For the text-containing cell, return its midpoint in (X, Y) coordinate format. 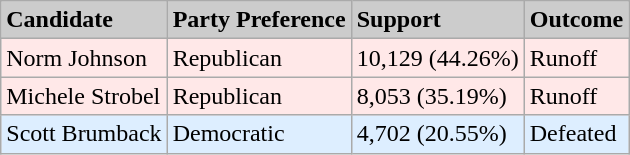
Scott Brumback (84, 134)
Norm Johnson (84, 58)
4,702 (20.55%) (438, 134)
Support (438, 20)
Candidate (84, 20)
Defeated (576, 134)
Outcome (576, 20)
Michele Strobel (84, 96)
Democratic (259, 134)
Party Preference (259, 20)
8,053 (35.19%) (438, 96)
10,129 (44.26%) (438, 58)
